From the cell containing the given text, extract its center point as [X, Y] coordinate. 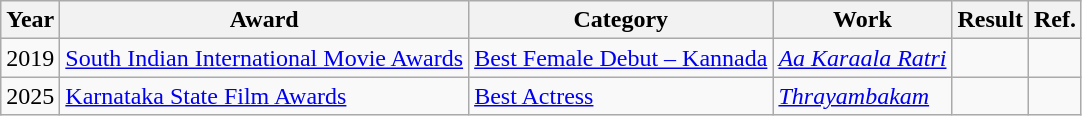
Best Female Debut – Kannada [621, 58]
Aa Karaala Ratri [862, 58]
Work [862, 20]
Ref. [1054, 20]
2019 [30, 58]
2025 [30, 96]
Year [30, 20]
Award [264, 20]
Result [990, 20]
Best Actress [621, 96]
Thrayambakam [862, 96]
Category [621, 20]
South Indian International Movie Awards [264, 58]
Karnataka State Film Awards [264, 96]
